Provide the [X, Y] coordinate of the cell's center where the given text is located.  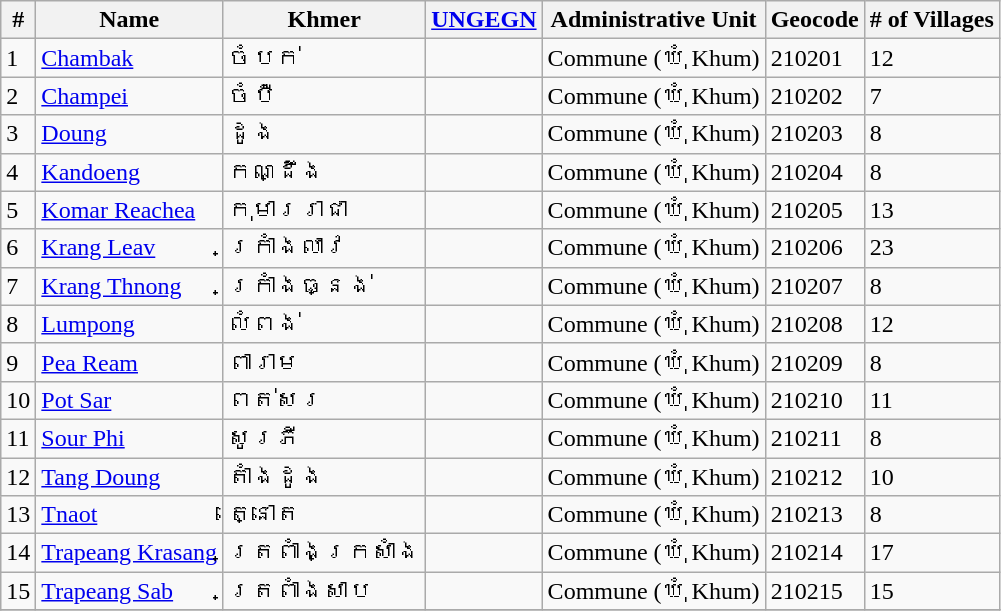
Krang Leav [130, 248]
Khmer [324, 20]
6 [18, 248]
UNGEGN [484, 20]
14 [18, 553]
លំពង់ [324, 324]
210209 [814, 362]
210214 [814, 553]
210212 [814, 477]
Tang Doung [130, 477]
Champei [130, 96]
# of Villages [932, 20]
Komar Reachea [130, 210]
210215 [814, 591]
210210 [814, 400]
Krang Thnong [130, 286]
ពារាម [324, 362]
Doung [130, 134]
210201 [814, 58]
Kandoeng [130, 172]
Tnaot [130, 515]
ចំប៉ី [324, 96]
ពត់សរ [324, 400]
សូរភី [324, 438]
ដូង [324, 134]
Pot Sar [130, 400]
9 [18, 362]
3 [18, 134]
# [18, 20]
Sour Phi [130, 438]
210202 [814, 96]
210207 [814, 286]
4 [18, 172]
2 [18, 96]
210213 [814, 515]
កុមាររាជា [324, 210]
ចំបក់ [324, 58]
កណ្ដឹង [324, 172]
ត្នោត [324, 515]
23 [932, 248]
Trapeang Krasang [130, 553]
Pea Ream [130, 362]
Geocode [814, 20]
210203 [814, 134]
Lumpong [130, 324]
210204 [814, 172]
ក្រាំងធ្នង់ [324, 286]
ត្រពាំងក្រសាំង [324, 553]
Administrative Unit [654, 20]
5 [18, 210]
ក្រាំងលាវ [324, 248]
Trapeang Sab [130, 591]
Chambak [130, 58]
210211 [814, 438]
210206 [814, 248]
210205 [814, 210]
ត្រពាំងសាប [324, 591]
តាំងដូង [324, 477]
Name [130, 20]
1 [18, 58]
17 [932, 553]
210208 [814, 324]
